Determine the [X, Y] coordinate at the center of the cell enclosing the given text.  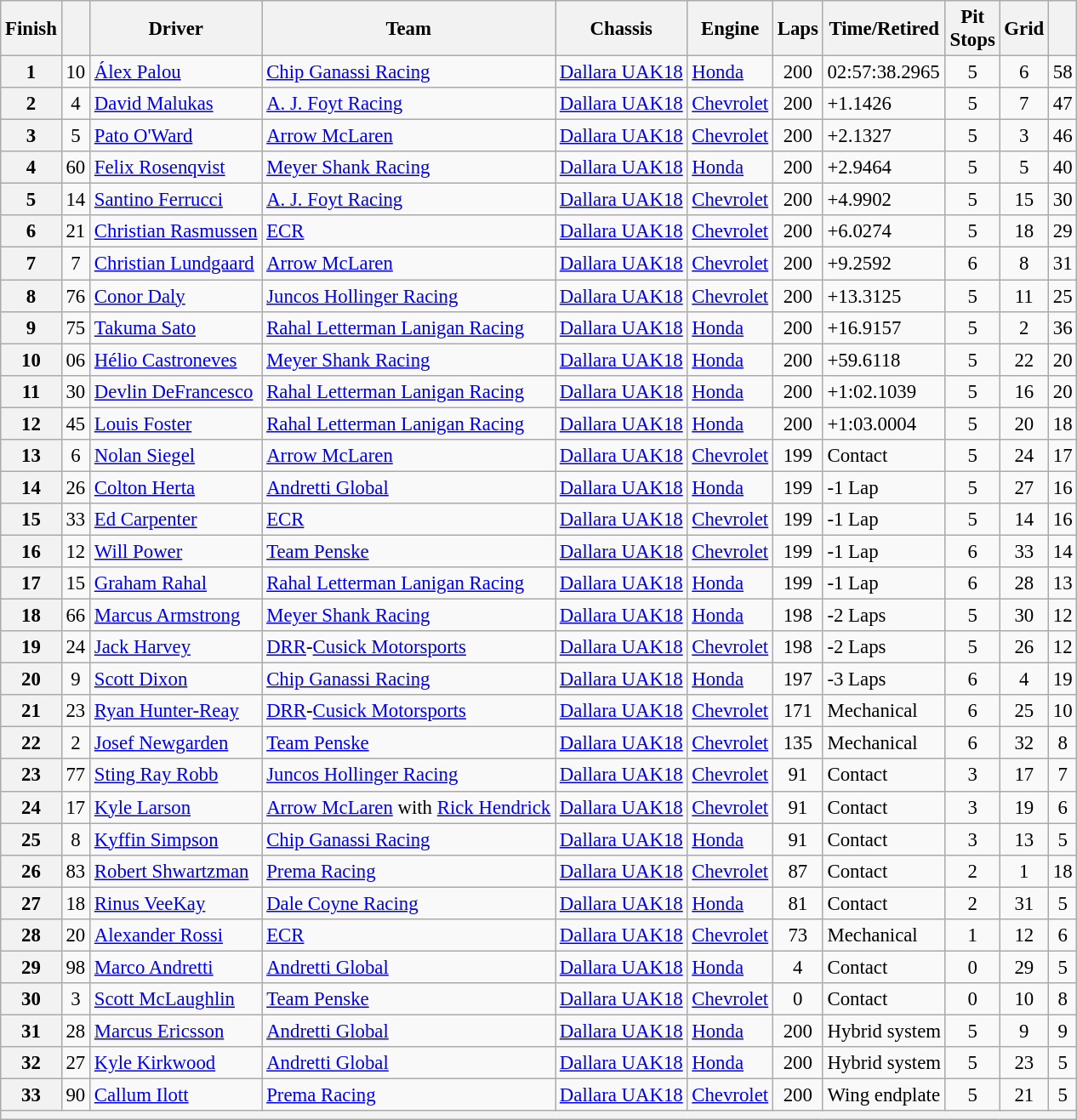
Time/Retired [884, 29]
Devlin DeFrancesco [176, 391]
Chassis [621, 29]
47 [1063, 104]
Rinus VeeKay [176, 903]
Jack Harvey [176, 647]
77 [75, 776]
98 [75, 967]
Felix Rosenqvist [176, 168]
Christian Rasmussen [176, 232]
87 [798, 871]
Callum Ilott [176, 1095]
Conor Daly [176, 296]
Ryan Hunter-Reay [176, 711]
171 [798, 711]
Takuma Sato [176, 327]
Sting Ray Robb [176, 776]
Hélio Castroneves [176, 360]
Ed Carpenter [176, 520]
Marcus Ericsson [176, 1031]
Kyffin Simpson [176, 839]
+4.9902 [884, 200]
-3 Laps [884, 679]
+6.0274 [884, 232]
+2.9464 [884, 168]
Alexander Rossi [176, 935]
Nolan Siegel [176, 456]
+2.1327 [884, 136]
40 [1063, 168]
+9.2592 [884, 264]
75 [75, 327]
Driver [176, 29]
+16.9157 [884, 327]
Kyle Kirkwood [176, 1063]
197 [798, 679]
Graham Rahal [176, 583]
Finish [31, 29]
Robert Shwartzman [176, 871]
Scott Dixon [176, 679]
Engine [730, 29]
90 [75, 1095]
46 [1063, 136]
Pato O'Ward [176, 136]
Louis Foster [176, 424]
83 [75, 871]
Kyle Larson [176, 807]
Will Power [176, 551]
66 [75, 616]
36 [1063, 327]
73 [798, 935]
Grid [1024, 29]
58 [1063, 72]
Team [408, 29]
45 [75, 424]
PitStops [972, 29]
81 [798, 903]
135 [798, 743]
+59.6118 [884, 360]
Laps [798, 29]
+1.1426 [884, 104]
Marcus Armstrong [176, 616]
60 [75, 168]
Josef Newgarden [176, 743]
Santino Ferrucci [176, 200]
Álex Palou [176, 72]
Scott McLaughlin [176, 999]
Wing endplate [884, 1095]
Arrow McLaren with Rick Hendrick [408, 807]
Dale Coyne Racing [408, 903]
+1:02.1039 [884, 391]
76 [75, 296]
06 [75, 360]
+13.3125 [884, 296]
Christian Lundgaard [176, 264]
David Malukas [176, 104]
Marco Andretti [176, 967]
02:57:38.2965 [884, 72]
Colton Herta [176, 487]
+1:03.0004 [884, 424]
